Extract the [x, y] coordinate from the center of the cell holding the provided text.  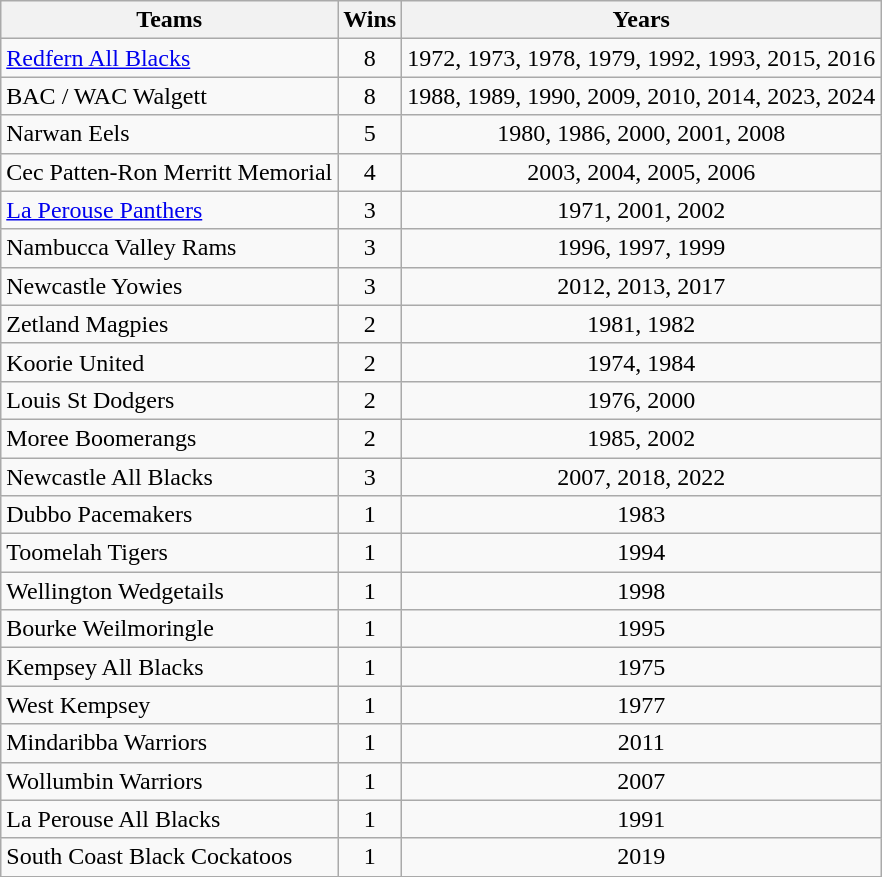
Newcastle Yowies [170, 286]
1996, 1997, 1999 [642, 248]
1995 [642, 629]
1998 [642, 591]
2003, 2004, 2005, 2006 [642, 172]
1981, 1982 [642, 324]
Koorie United [170, 362]
1971, 2001, 2002 [642, 210]
1983 [642, 515]
La Perouse All Blacks [170, 819]
Cec Patten-Ron Merritt Memorial [170, 172]
Teams [170, 20]
La Perouse Panthers [170, 210]
2019 [642, 857]
1975 [642, 667]
1994 [642, 553]
Wins [370, 20]
BAC / WAC Walgett [170, 96]
Mindaribba Warriors [170, 743]
1980, 1986, 2000, 2001, 2008 [642, 134]
Zetland Magpies [170, 324]
2007 [642, 781]
Bourke Weilmoringle [170, 629]
Years [642, 20]
Kempsey All Blacks [170, 667]
Wellington Wedgetails [170, 591]
2011 [642, 743]
Nambucca Valley Rams [170, 248]
1977 [642, 705]
Redfern All Blacks [170, 58]
Toomelah Tigers [170, 553]
2012, 2013, 2017 [642, 286]
Moree Boomerangs [170, 438]
5 [370, 134]
Newcastle All Blacks [170, 477]
1974, 1984 [642, 362]
1985, 2002 [642, 438]
Dubbo Pacemakers [170, 515]
Wollumbin Warriors [170, 781]
Narwan Eels [170, 134]
South Coast Black Cockatoos [170, 857]
1972, 1973, 1978, 1979, 1992, 1993, 2015, 2016 [642, 58]
West Kempsey [170, 705]
Louis St Dodgers [170, 400]
4 [370, 172]
1976, 2000 [642, 400]
2007, 2018, 2022 [642, 477]
1988, 1989, 1990, 2009, 2010, 2014, 2023, 2024 [642, 96]
1991 [642, 819]
